Return the [X, Y] coordinate for the center point of the cell that contains the specified text.  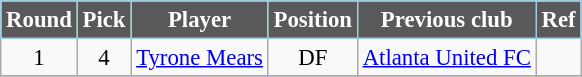
1 [39, 58]
Atlanta United FC [446, 58]
Round [39, 20]
Previous club [446, 20]
DF [312, 58]
Tyrone Mears [200, 58]
Pick [104, 20]
Player [200, 20]
Ref [558, 20]
4 [104, 58]
Position [312, 20]
